Determine the [X, Y] coordinate at the center of the cell enclosing the given text.  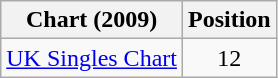
UK Singles Chart [92, 58]
12 [229, 58]
Chart (2009) [92, 20]
Position [229, 20]
